Capture the cell that displays the provided text and extract its [x, y] central coordinate. 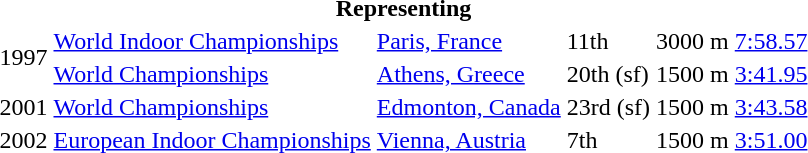
20th (sf) [608, 74]
World Indoor Championships [212, 41]
3000 m [693, 41]
23rd (sf) [608, 107]
Athens, Greece [468, 74]
11th [608, 41]
Paris, France [468, 41]
Edmonton, Canada [468, 107]
